Return (X, Y) of the center of cell containing provided text 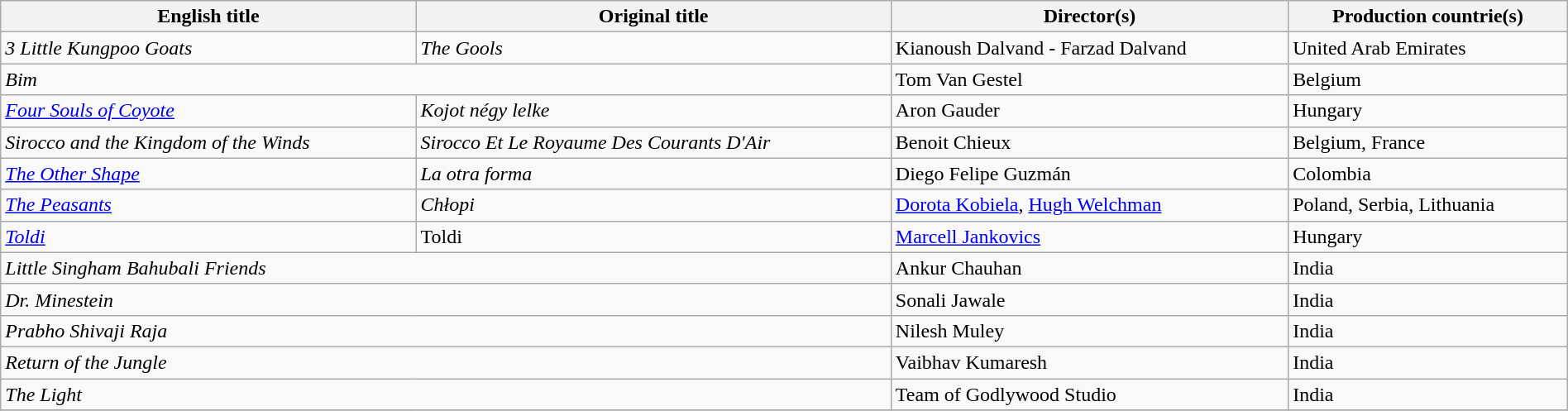
Vaibhav Kumaresh (1089, 362)
Dorota Kobiela, Hugh Welchman (1089, 205)
Belgium (1428, 79)
Colombia (1428, 174)
Belgium, France (1428, 142)
Team of Godlywood Studio (1089, 394)
Kojot négy lelke (653, 111)
Four Souls of Coyote (208, 111)
Sonali Jawale (1089, 299)
Poland, Serbia, Lithuania (1428, 205)
The Other Shape (208, 174)
Marcell Jankovics (1089, 237)
English title (208, 17)
Sirocco Et Le Royaume Des Courants D'Air (653, 142)
Prabho Shivaji Raja (447, 331)
Aron Gauder (1089, 111)
Dr. Minestein (447, 299)
Diego Felipe Guzmán (1089, 174)
Ankur Chauhan (1089, 268)
Benoit Chieux (1089, 142)
Original title (653, 17)
The Gools (653, 48)
Bim (447, 79)
The Peasants (208, 205)
United Arab Emirates (1428, 48)
La otra forma (653, 174)
Little Singham Bahubali Friends (447, 268)
The Light (447, 394)
Return of the Jungle (447, 362)
Tom Van Gestel (1089, 79)
3 Little Kungpoo Goats (208, 48)
Chłopi (653, 205)
Sirocco and the Kingdom of the Winds (208, 142)
Production countrie(s) (1428, 17)
Kianoush Dalvand - Farzad Dalvand (1089, 48)
Nilesh Muley (1089, 331)
Director(s) (1089, 17)
